Search for the cell housing the specified text and yield its [X, Y] center coordinate. 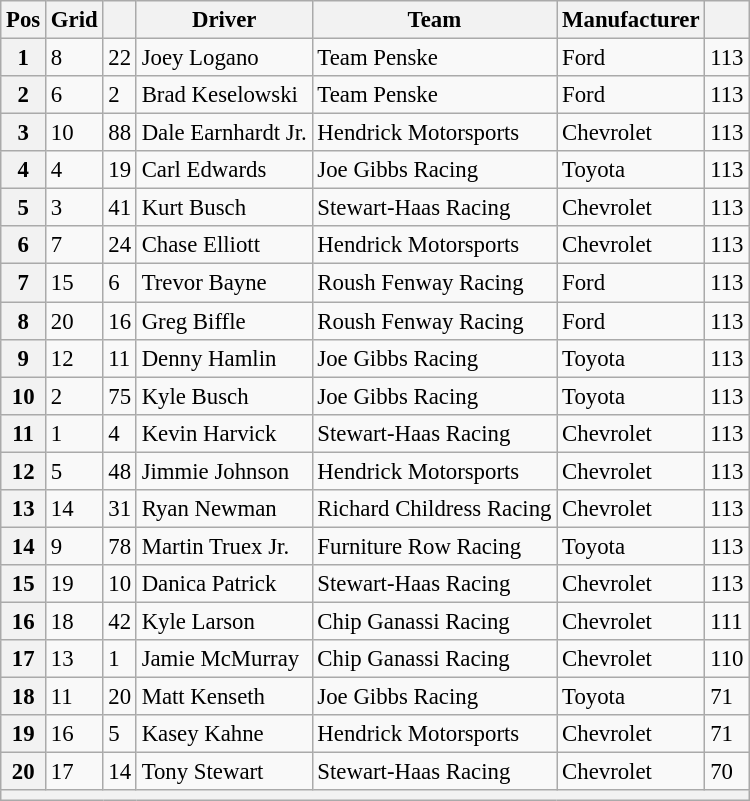
Trevor Bayne [224, 283]
Greg Biffle [224, 321]
Furniture Row Racing [434, 546]
Carl Edwards [224, 170]
48 [120, 471]
Joey Logano [224, 58]
Ryan Newman [224, 509]
Kurt Busch [224, 208]
Kyle Larson [224, 621]
Martin Truex Jr. [224, 546]
Kevin Harvick [224, 433]
Tony Stewart [224, 772]
78 [120, 546]
Danica Patrick [224, 584]
Grid [74, 20]
Kasey Kahne [224, 734]
31 [120, 509]
41 [120, 208]
88 [120, 133]
Dale Earnhardt Jr. [224, 133]
Kyle Busch [224, 396]
42 [120, 621]
75 [120, 396]
Brad Keselowski [224, 95]
70 [727, 772]
24 [120, 245]
Matt Kenseth [224, 697]
Pos [24, 20]
111 [727, 621]
Team [434, 20]
110 [727, 659]
Chase Elliott [224, 245]
Jamie McMurray [224, 659]
Manufacturer [631, 20]
Richard Childress Racing [434, 509]
22 [120, 58]
Driver [224, 20]
Denny Hamlin [224, 358]
Jimmie Johnson [224, 471]
